Search for the cell housing the specified text and yield its [X, Y] center coordinate. 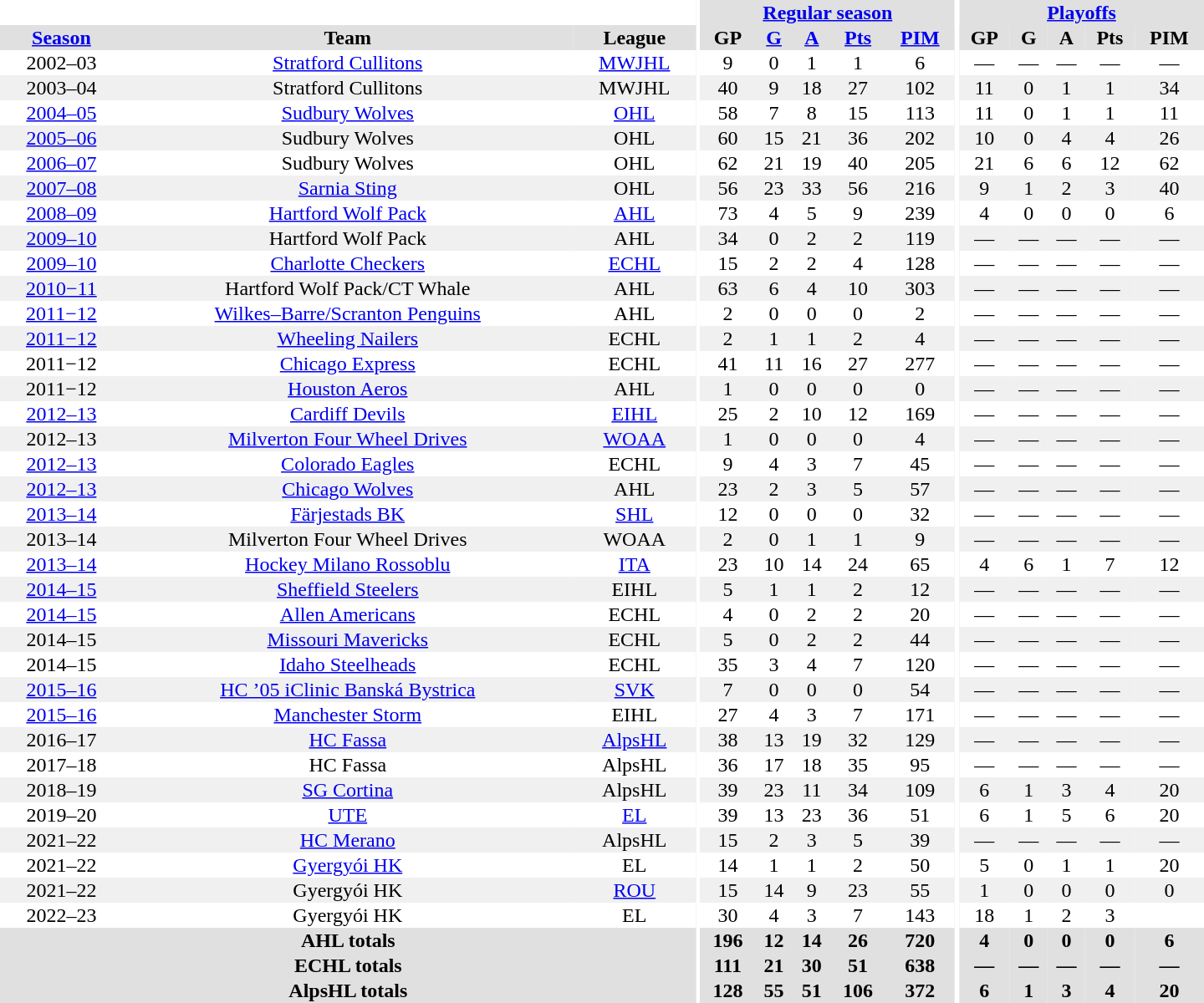
UTE [348, 815]
Houston Aeros [348, 389]
SG Cortina [348, 790]
58 [727, 113]
2007–08 [62, 188]
44 [920, 639]
50 [920, 865]
Sarnia Sting [348, 188]
SVK [635, 690]
Cardiff Devils [348, 414]
16 [811, 364]
Team [348, 38]
SHL [635, 514]
Chicago Wolves [348, 489]
41 [727, 364]
216 [920, 188]
113 [920, 113]
638 [920, 965]
HC ’05 iClinic Banská Bystrica [348, 690]
2008–09 [62, 213]
202 [920, 138]
HC Merano [348, 840]
111 [727, 965]
League [635, 38]
Sheffield Steelers [348, 589]
38 [727, 740]
Manchester Storm [348, 715]
196 [727, 940]
Idaho Steelheads [348, 664]
95 [920, 765]
205 [920, 163]
63 [727, 288]
277 [920, 364]
ECHL totals [348, 965]
Färjestads BK [348, 514]
119 [920, 238]
2018–19 [62, 790]
106 [858, 990]
2010−11 [62, 288]
2004–05 [62, 113]
2017–18 [62, 765]
2005–06 [62, 138]
2003–04 [62, 88]
Hartford Wolf Pack/CT Whale [348, 288]
Charlotte Checkers [348, 263]
372 [920, 990]
Season [62, 38]
109 [920, 790]
143 [920, 915]
2019–20 [62, 815]
Playoffs [1082, 13]
Hockey Milano Rossoblu [348, 564]
Regular season [828, 13]
120 [920, 664]
Colorado Eagles [348, 464]
60 [727, 138]
54 [920, 690]
57 [920, 489]
171 [920, 715]
2006–07 [62, 163]
73 [727, 213]
ROU [635, 890]
17 [774, 765]
Chicago Express [348, 364]
239 [920, 213]
2022–23 [62, 915]
24 [858, 564]
ITA [635, 564]
2016–17 [62, 740]
8 [811, 113]
Missouri Mavericks [348, 639]
129 [920, 740]
AlpsHL totals [348, 990]
Wilkes–Barre/Scranton Penguins [348, 313]
65 [920, 564]
AHL totals [348, 940]
25 [727, 414]
Allen Americans [348, 614]
45 [920, 464]
Wheeling Nailers [348, 339]
33 [811, 188]
102 [920, 88]
720 [920, 940]
303 [920, 288]
2002–03 [62, 63]
169 [920, 414]
